Capture the cell that displays the provided text and extract its [X, Y] central coordinate. 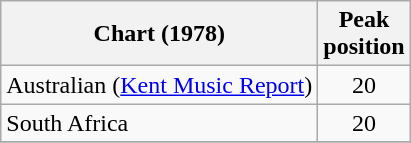
Australian (Kent Music Report) [160, 85]
Peakposition [364, 34]
Chart (1978) [160, 34]
South Africa [160, 123]
